From the cell containing the given text, extract its center point as (X, Y) coordinate. 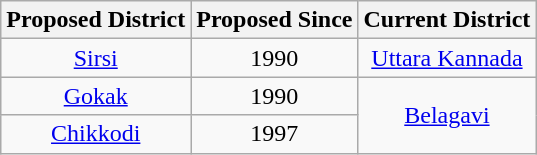
Proposed Since (274, 20)
Proposed District (96, 20)
Sirsi (96, 58)
1997 (274, 134)
Chikkodi (96, 134)
Gokak (96, 96)
Uttara Kannada (447, 58)
Current District (447, 20)
Belagavi (447, 115)
